Return (x, y) of the center of cell containing provided text 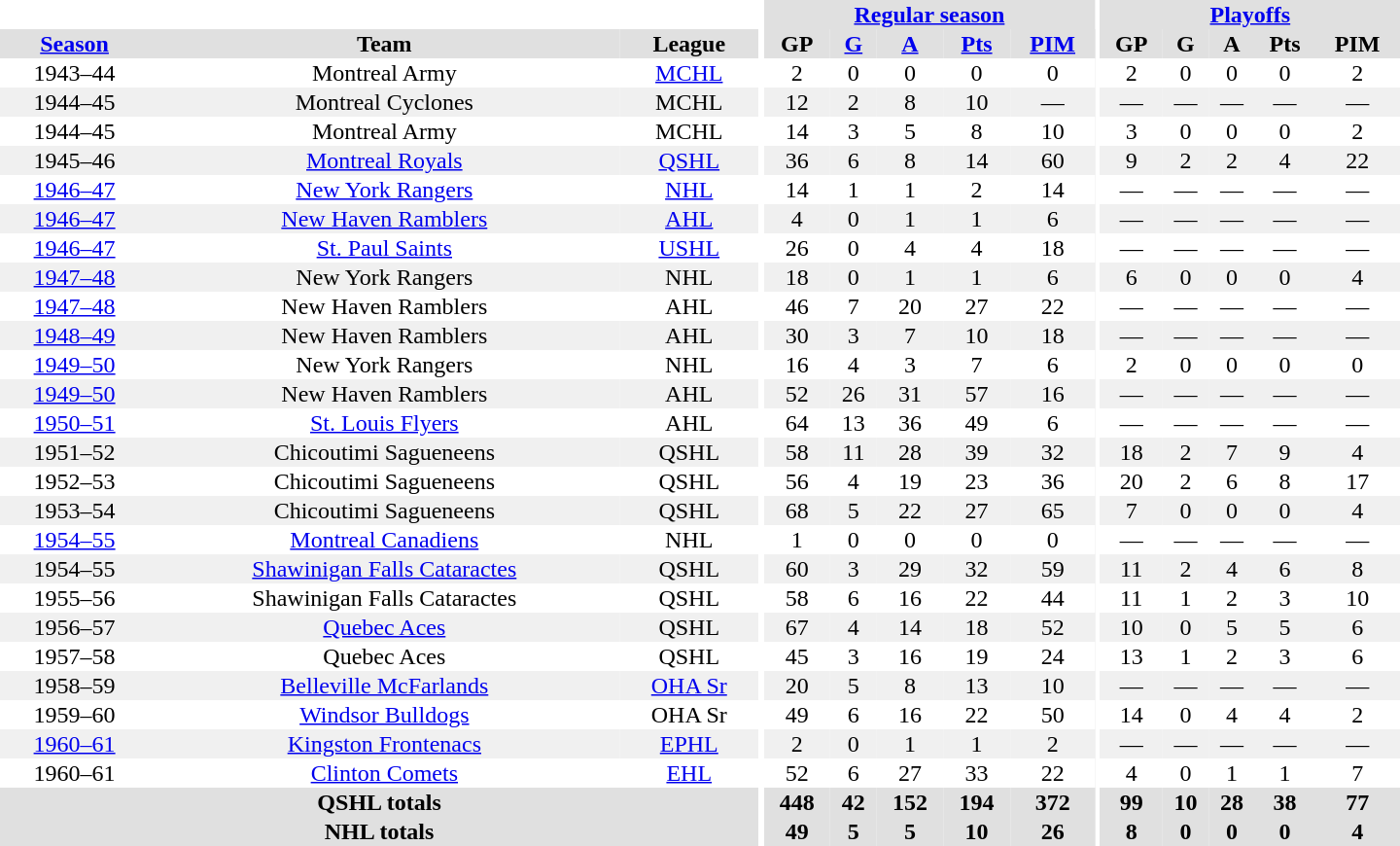
St. Louis Flyers (384, 423)
1955–56 (74, 598)
St. Paul Saints (384, 248)
57 (976, 394)
44 (1052, 598)
68 (797, 511)
League (688, 44)
1958–59 (74, 686)
42 (854, 802)
99 (1132, 802)
Season (74, 44)
NHL totals (379, 831)
17 (1357, 481)
Windsor Bulldogs (384, 715)
1948–49 (74, 335)
QSHL totals (379, 802)
1957–58 (74, 656)
1950–51 (74, 423)
67 (797, 627)
194 (976, 802)
46 (797, 306)
448 (797, 802)
29 (910, 569)
31 (910, 394)
59 (1052, 569)
56 (797, 481)
64 (797, 423)
1951–52 (74, 452)
Team (384, 44)
1953–54 (74, 511)
1956–57 (74, 627)
33 (976, 773)
Regular season (929, 15)
372 (1052, 802)
1943–44 (74, 73)
24 (1052, 656)
USHL (688, 248)
Kingston Frontenacs (384, 744)
Playoffs (1250, 15)
30 (797, 335)
Montreal Canadiens (384, 540)
45 (797, 656)
Clinton Comets (384, 773)
Montreal Royals (384, 160)
Belleville McFarlands (384, 686)
Montreal Cyclones (384, 102)
EPHL (688, 744)
50 (1052, 715)
65 (1052, 511)
1945–46 (74, 160)
1959–60 (74, 715)
EHL (688, 773)
152 (910, 802)
23 (976, 481)
77 (1357, 802)
1952–53 (74, 481)
12 (797, 102)
38 (1285, 802)
39 (976, 452)
